Locate the cell with the specified text and output its (x, y) center coordinate. 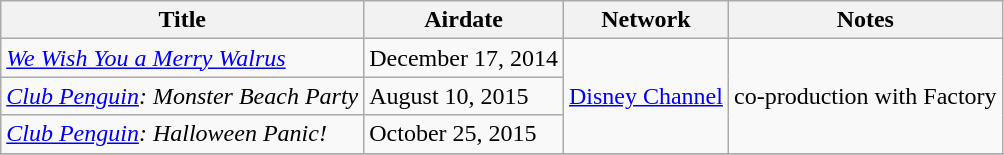
Disney Channel (646, 96)
Airdate (464, 20)
Club Penguin: Monster Beach Party (182, 96)
August 10, 2015 (464, 96)
Network (646, 20)
We Wish You a Merry Walrus (182, 58)
October 25, 2015 (464, 134)
Title (182, 20)
Notes (865, 20)
Club Penguin: Halloween Panic! (182, 134)
co-production with Factory (865, 96)
December 17, 2014 (464, 58)
